Identify which cell holds the provided text, then report its (X, Y) central coordinate. 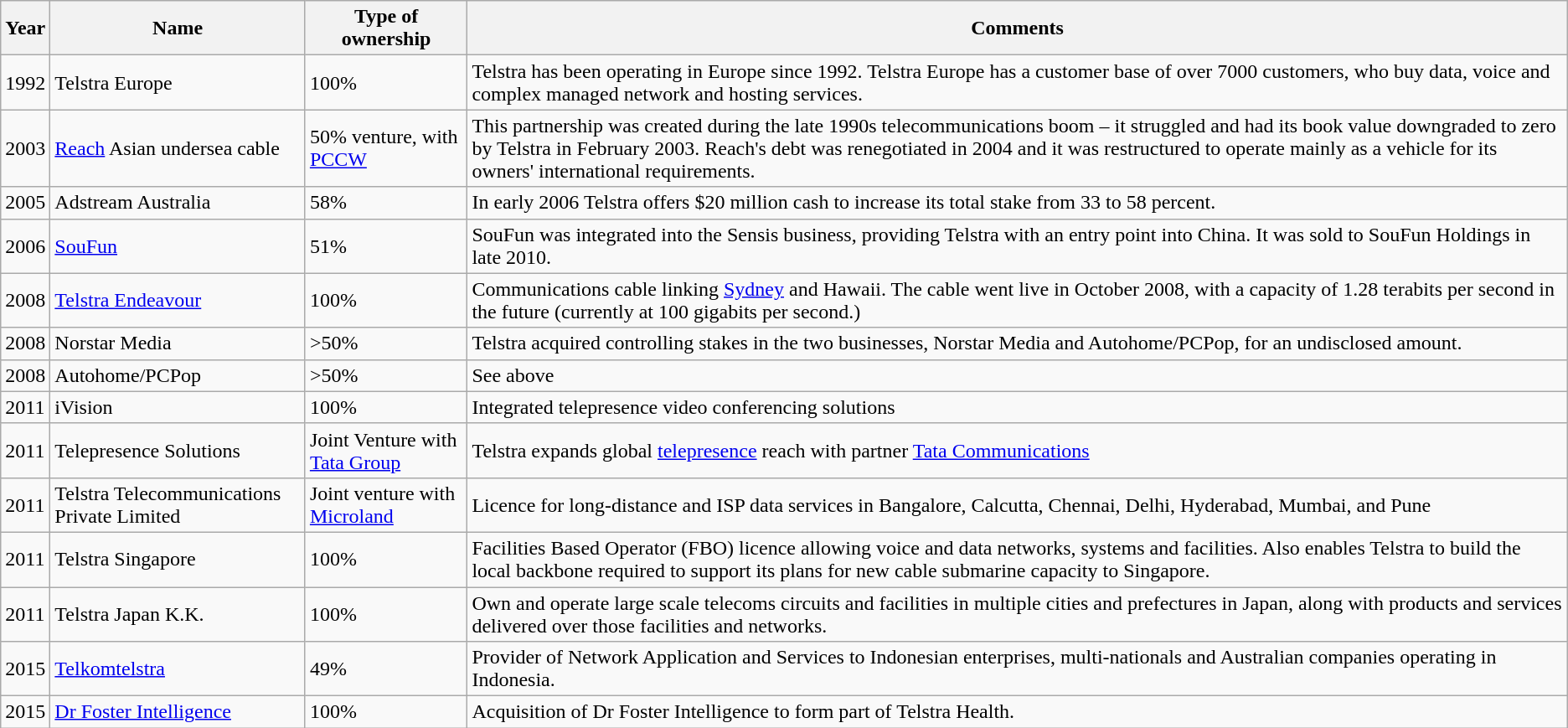
Telstra Japan K.K. (178, 613)
Comments (1017, 28)
51% (386, 246)
Telstra Europe (178, 82)
SouFun was integrated into the Sensis business, providing Telstra with an entry point into China. It was sold to SouFun Holdings in late 2010. (1017, 246)
Type of ownership (386, 28)
Telepresence Solutions (178, 451)
Year (25, 28)
In early 2006 Telstra offers $20 million cash to increase its total stake from 33 to 58 percent. (1017, 203)
SouFun (178, 246)
49% (386, 669)
Telstra acquired controlling stakes in the two businesses, Norstar Media and Autohome/PCPop, for an undisclosed amount. (1017, 343)
1992 (25, 82)
2005 (25, 203)
Norstar Media (178, 343)
iVision (178, 407)
Telstra Singapore (178, 560)
Joint venture with Microland (386, 504)
Reach Asian undersea cable (178, 148)
Integrated telepresence video conferencing solutions (1017, 407)
Telkomtelstra (178, 669)
2003 (25, 148)
Dr Foster Intelligence (178, 712)
Adstream Australia (178, 203)
Acquisition of Dr Foster Intelligence to form part of Telstra Health. (1017, 712)
Name (178, 28)
Joint Venture with Tata Group (386, 451)
Provider of Network Application and Services to Indonesian enterprises, multi-nationals and Australian companies operating in Indonesia. (1017, 669)
Telstra Telecommunications Private Limited (178, 504)
50% venture, with PCCW (386, 148)
Licence for long-distance and ISP data services in Bangalore, Calcutta, Chennai, Delhi, Hyderabad, Mumbai, and Pune (1017, 504)
Telstra expands global telepresence reach with partner Tata Communications (1017, 451)
58% (386, 203)
See above (1017, 375)
Telstra Endeavour (178, 300)
2006 (25, 246)
Autohome/PCPop (178, 375)
